Determine the [X, Y] coordinate at the center of the cell enclosing the given text.  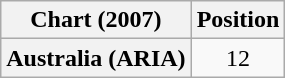
Australia (ARIA) [96, 58]
Chart (2007) [96, 20]
12 [238, 58]
Position [238, 20]
